Pinpoint the cell where the given text exists, returning its (X, Y) midpoint coordinate. 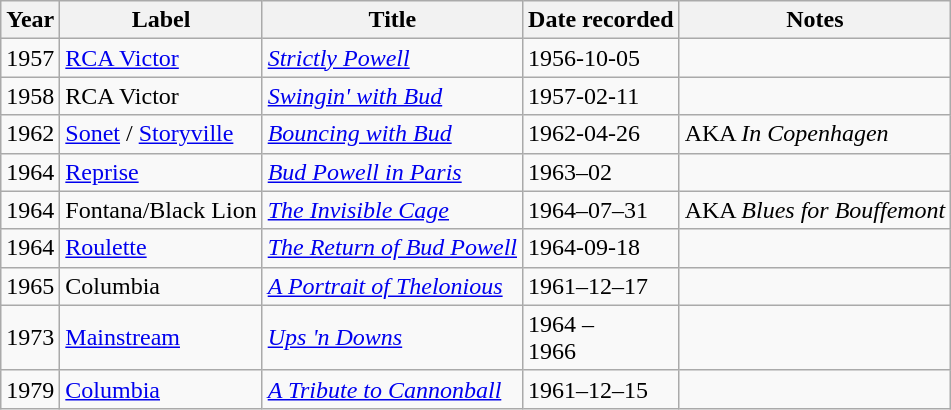
AKA In Copenhagen (815, 134)
1964 –1966 (602, 338)
1956-10-05 (602, 58)
A Tribute to Cannonball (392, 389)
Mainstream (161, 338)
1973 (30, 338)
A Portrait of Thelonious (392, 286)
Notes (815, 20)
Roulette (161, 248)
1962-04-26 (602, 134)
1962 (30, 134)
The Return of Bud Powell (392, 248)
Reprise (161, 172)
1964–07–31 (602, 210)
Strictly Powell (392, 58)
AKA Blues for Bouffemont (815, 210)
The Invisible Cage (392, 210)
Bud Powell in Paris (392, 172)
Ups 'n Downs (392, 338)
Bouncing with Bud (392, 134)
Swingin' with Bud (392, 96)
Year (30, 20)
Date recorded (602, 20)
Fontana/Black Lion (161, 210)
1965 (30, 286)
1979 (30, 389)
1961–12–15 (602, 389)
Label (161, 20)
1957-02-11 (602, 96)
1957 (30, 58)
1958 (30, 96)
1961–12–17 (602, 286)
1964-09-18 (602, 248)
Title (392, 20)
1963–02 (602, 172)
Sonet / Storyville (161, 134)
